Scan for the cell matching the given text and deliver its (X, Y) coordinate at center. 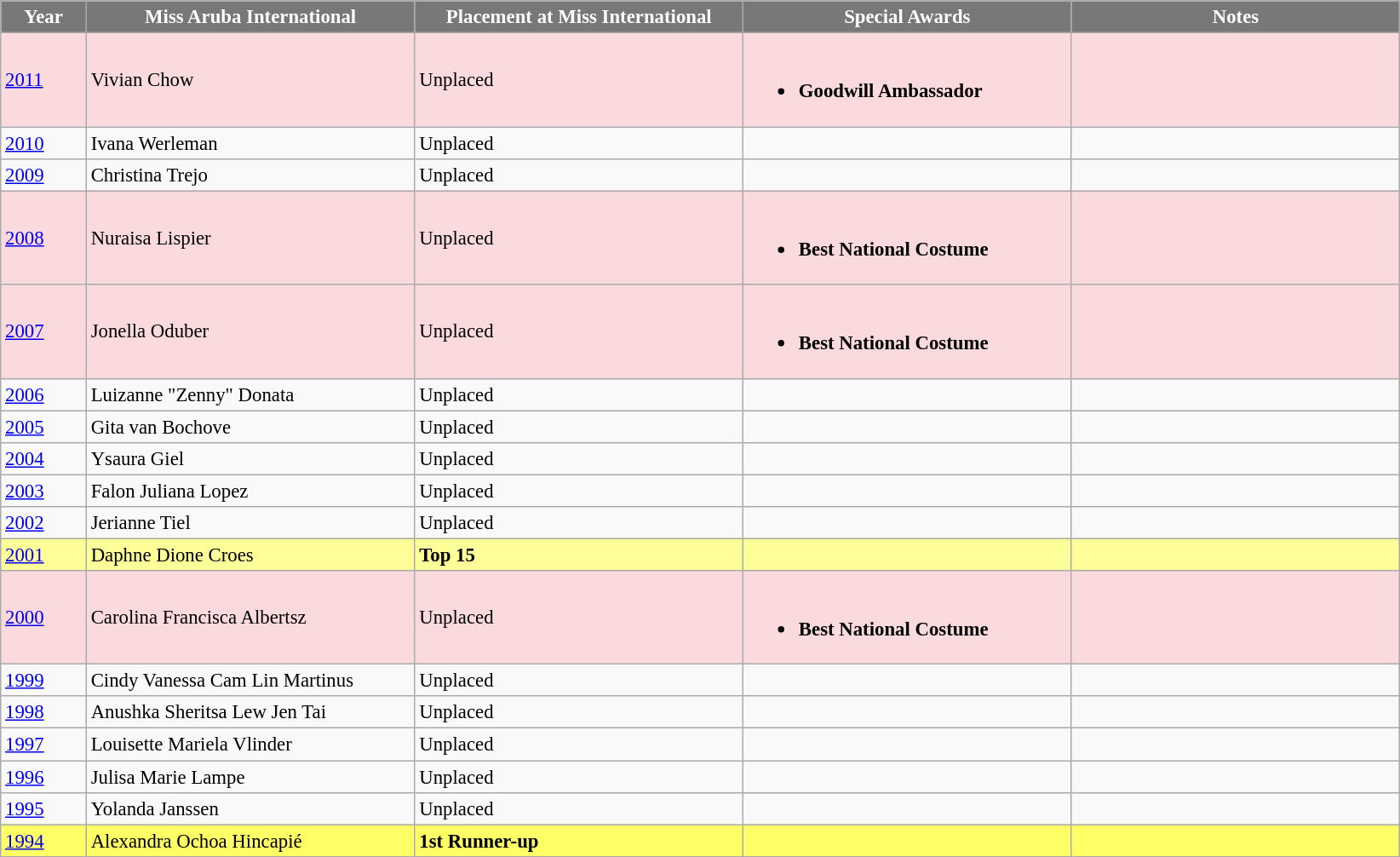
2006 (44, 394)
2005 (44, 427)
Carolina Francisca Albertsz (250, 618)
Anushka Sheritsa Lew Jen Tai (250, 713)
Daphne Dione Croes (250, 555)
Ysaura Giel (250, 458)
2007 (44, 331)
2001 (44, 555)
Nuraisa Lispier (250, 238)
Goodwill Ambassador (908, 80)
1996 (44, 777)
2000 (44, 618)
Placement at Miss International (579, 17)
Gita van Bochove (250, 427)
Top 15 (579, 555)
1st Runner-up (579, 841)
Jerianne Tiel (250, 523)
Yolanda Janssen (250, 808)
2009 (44, 175)
Luizanne "Zenny" Donata (250, 394)
Falon Juliana Lopez (250, 491)
2002 (44, 523)
Alexandra Ochoa Hincapié (250, 841)
1998 (44, 713)
2011 (44, 80)
Cindy Vanessa Cam Lin Martinus (250, 681)
1999 (44, 681)
2003 (44, 491)
Jonella Oduber (250, 331)
2004 (44, 458)
Miss Aruba International (250, 17)
2008 (44, 238)
1997 (44, 745)
Christina Trejo (250, 175)
1995 (44, 808)
Vivian Chow (250, 80)
Ivana Werleman (250, 143)
Notes (1236, 17)
Special Awards (908, 17)
Louisette Mariela Vlinder (250, 745)
1994 (44, 841)
Julisa Marie Lampe (250, 777)
Year (44, 17)
2010 (44, 143)
